Determine the (x, y) coordinate at the center of the cell enclosing the given text.  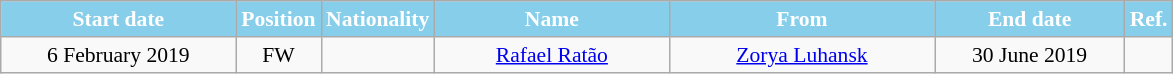
End date (1030, 19)
30 June 2019 (1030, 55)
Start date (118, 19)
Rafael Ratão (552, 55)
Nationality (378, 19)
From (802, 19)
Name (552, 19)
6 February 2019 (118, 55)
Position (278, 19)
FW (278, 55)
Zorya Luhansk (802, 55)
Ref. (1149, 19)
